Locate the cell with the specified text and output its (X, Y) center coordinate. 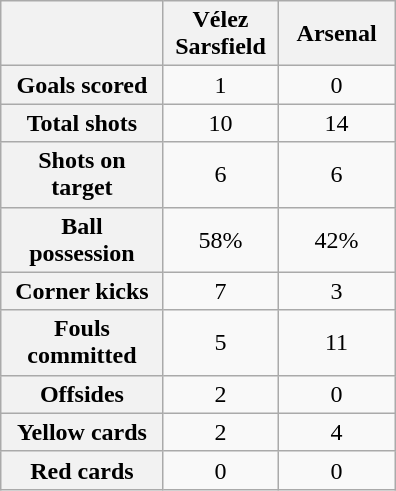
58% (220, 240)
10 (220, 123)
Arsenal (337, 34)
Vélez Sarsfield (220, 34)
42% (337, 240)
Shots on target (82, 174)
3 (337, 291)
Goals scored (82, 85)
5 (220, 342)
11 (337, 342)
Total shots (82, 123)
Ball possession (82, 240)
4 (337, 432)
Fouls committed (82, 342)
Corner kicks (82, 291)
Yellow cards (82, 432)
14 (337, 123)
1 (220, 85)
Offsides (82, 394)
Red cards (82, 470)
7 (220, 291)
